Scan for the cell matching the given text and deliver its [x, y] coordinate at center. 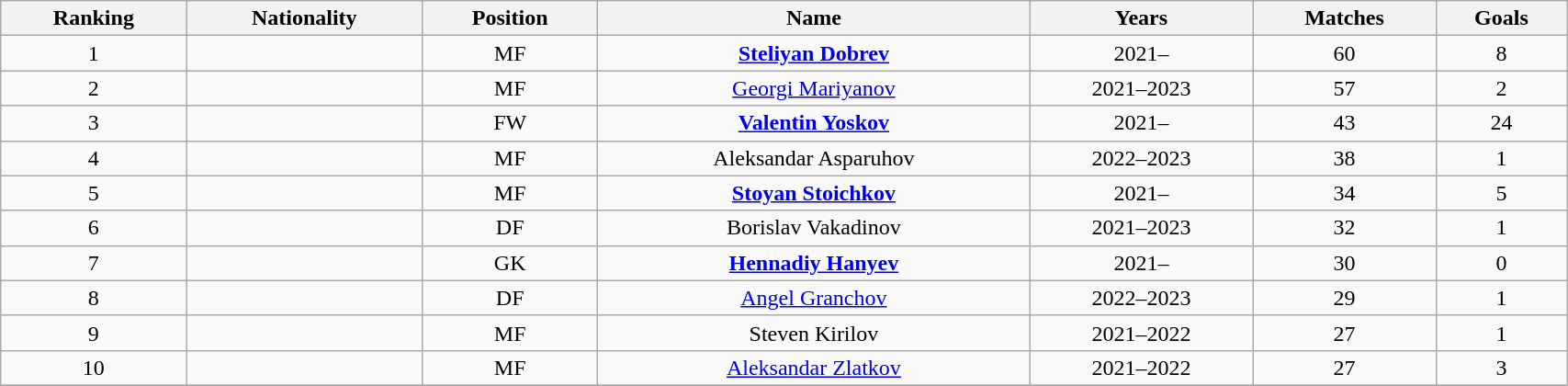
7 [94, 263]
Steliyan Dobrev [814, 53]
9 [94, 333]
Georgi Mariyanov [814, 88]
38 [1345, 158]
Aleksandar Zlatkov [814, 368]
29 [1345, 298]
24 [1501, 123]
6 [94, 228]
10 [94, 368]
GK [511, 263]
43 [1345, 123]
32 [1345, 228]
Steven Kirilov [814, 333]
57 [1345, 88]
30 [1345, 263]
Years [1141, 18]
34 [1345, 193]
Valentin Yoskov [814, 123]
Angel Granchov [814, 298]
0 [1501, 263]
Position [511, 18]
Hennadiy Hanyev [814, 263]
FW [511, 123]
4 [94, 158]
Nationality [305, 18]
Stoyan Stoichkov [814, 193]
Name [814, 18]
Borislav Vakadinov [814, 228]
Ranking [94, 18]
Aleksandar Asparuhov [814, 158]
Matches [1345, 18]
60 [1345, 53]
Goals [1501, 18]
